Detect which cell encompasses the target text, then output its [X, Y] center coordinate. 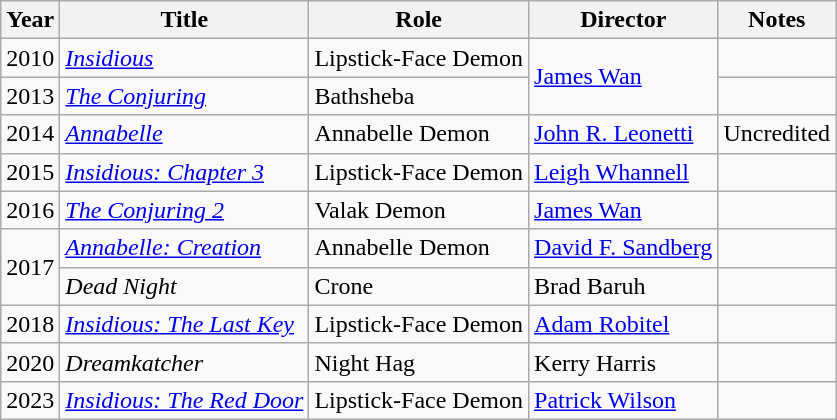
Insidious: Chapter 3 [184, 172]
Bathsheba [419, 96]
2016 [30, 210]
Annabelle [184, 134]
Notes [777, 20]
Brad Baruh [624, 286]
Insidious: The Red Door [184, 400]
2013 [30, 96]
Patrick Wilson [624, 400]
Year [30, 20]
Dead Night [184, 286]
2017 [30, 267]
Role [419, 20]
Leigh Whannell [624, 172]
Director [624, 20]
2020 [30, 362]
Insidious [184, 58]
2014 [30, 134]
Annabelle: Creation [184, 248]
Adam Robitel [624, 324]
Valak Demon [419, 210]
2015 [30, 172]
The Conjuring [184, 96]
Crone [419, 286]
Title [184, 20]
Kerry Harris [624, 362]
The Conjuring 2 [184, 210]
John R. Leonetti [624, 134]
2023 [30, 400]
2010 [30, 58]
Dreamkatcher [184, 362]
Insidious: The Last Key [184, 324]
Uncredited [777, 134]
David F. Sandberg [624, 248]
Night Hag [419, 362]
2018 [30, 324]
